Search for the cell housing the specified text and yield its [X, Y] center coordinate. 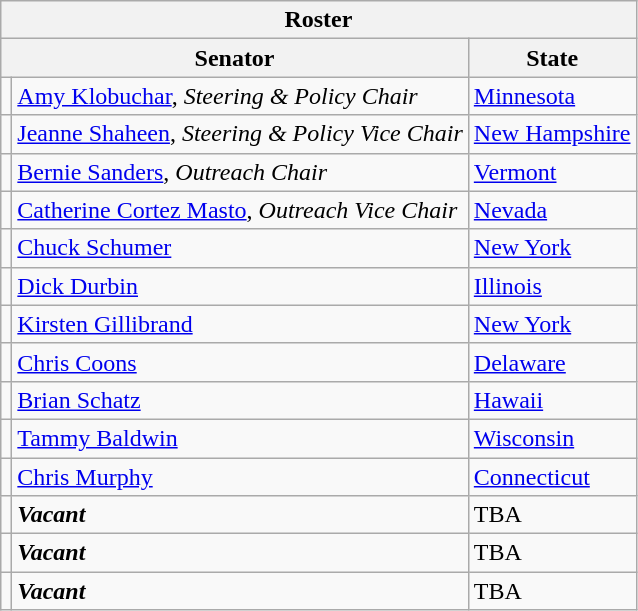
Connecticut [552, 477]
Chris Coons [240, 362]
Hawaii [552, 400]
Illinois [552, 286]
State [552, 58]
Roster [318, 20]
Vermont [552, 172]
Minnesota [552, 96]
Dick Durbin [240, 286]
Amy Klobuchar, Steering & Policy Chair [240, 96]
Wisconsin [552, 438]
Chuck Schumer [240, 248]
Catherine Cortez Masto, Outreach Vice Chair [240, 210]
Nevada [552, 210]
Brian Schatz [240, 400]
Senator [235, 58]
Bernie Sanders, Outreach Chair [240, 172]
Jeanne Shaheen, Steering & Policy Vice Chair [240, 134]
Tammy Baldwin [240, 438]
Kirsten Gillibrand [240, 324]
Delaware [552, 362]
Chris Murphy [240, 477]
New Hampshire [552, 134]
